Find where the given text appears and provide that cell's center as [X, Y] coordinate. 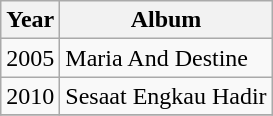
Maria And Destine [166, 58]
Sesaat Engkau Hadir [166, 96]
Year [30, 20]
2005 [30, 58]
2010 [30, 96]
Album [166, 20]
